Search for the cell housing the specified text and yield its (x, y) center coordinate. 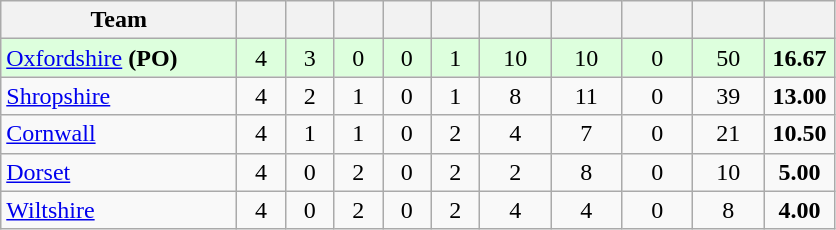
39 (728, 96)
Oxfordshire (PO) (119, 58)
3 (310, 58)
16.67 (800, 58)
Team (119, 20)
5.00 (800, 172)
11 (586, 96)
Cornwall (119, 134)
50 (728, 58)
Wiltshire (119, 210)
7 (586, 134)
10.50 (800, 134)
4.00 (800, 210)
Dorset (119, 172)
21 (728, 134)
Shropshire (119, 96)
13.00 (800, 96)
